Return [X, Y] of the center of cell containing provided text 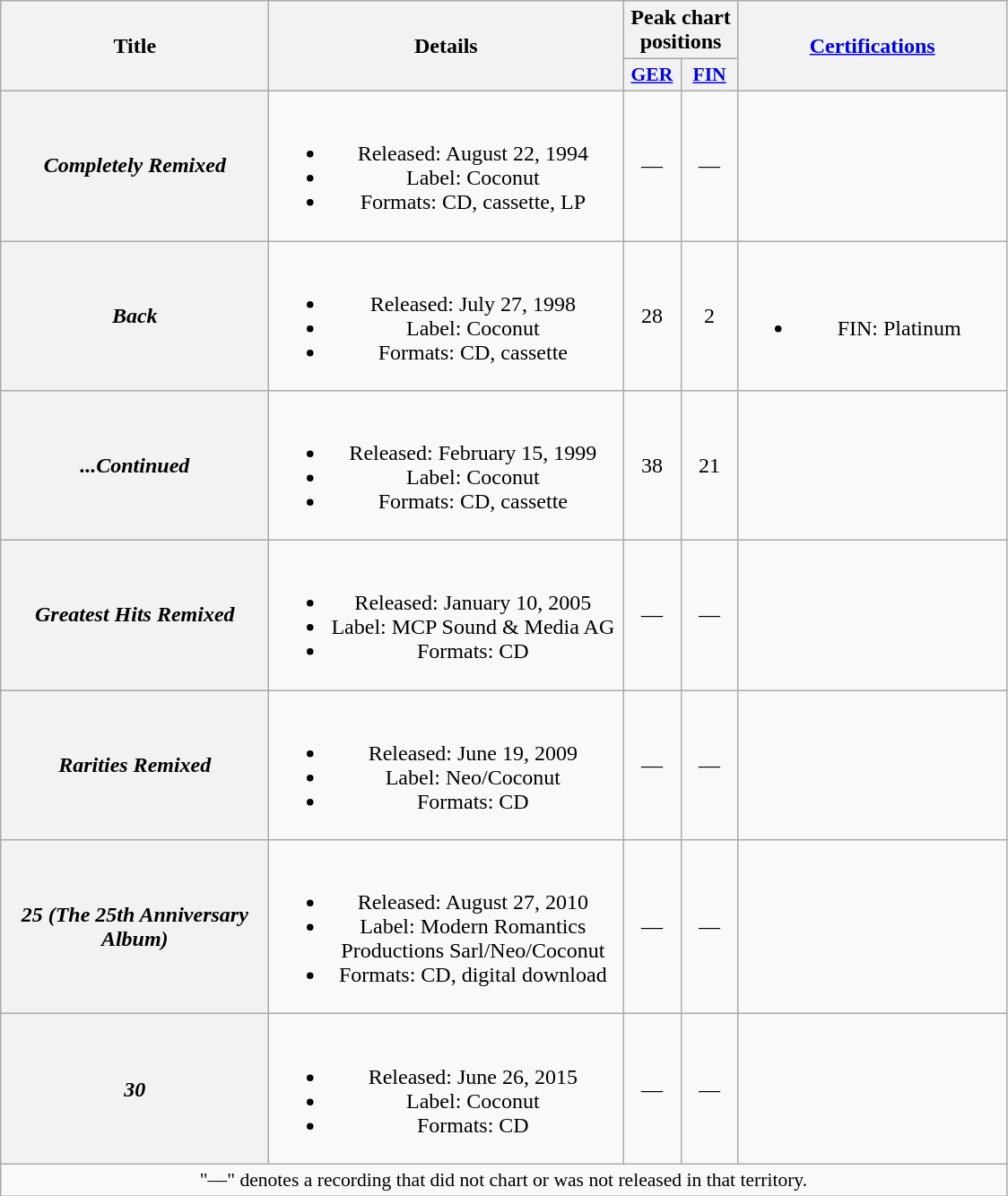
Peak chart positions [681, 30]
Details [447, 47]
28 [652, 316]
Released: August 27, 2010Label: Modern Romantics Productions Sarl/Neo/CoconutFormats: CD, digital download [447, 927]
Released: June 19, 2009Label: Neo/CoconutFormats: CD [447, 766]
...Continued [135, 466]
Greatest Hits Remixed [135, 615]
Released: August 22, 1994Label: CoconutFormats: CD, cassette, LP [447, 165]
Released: June 26, 2015Label: CoconutFormats: CD [447, 1088]
Released: January 10, 2005Label: MCP Sound & Media AGFormats: CD [447, 615]
Rarities Remixed [135, 766]
Certifications [872, 47]
Released: July 27, 1998Label: CoconutFormats: CD, cassette [447, 316]
30 [135, 1088]
GER [652, 75]
Released: February 15, 1999Label: CoconutFormats: CD, cassette [447, 466]
25 (The 25th Anniversary Album) [135, 927]
38 [652, 466]
Completely Remixed [135, 165]
21 [709, 466]
2 [709, 316]
Title [135, 47]
"—" denotes a recording that did not chart or was not released in that territory. [504, 1180]
FIN [709, 75]
Back [135, 316]
FIN: Platinum [872, 316]
